Identify which cell holds the provided text, then report its [X, Y] central coordinate. 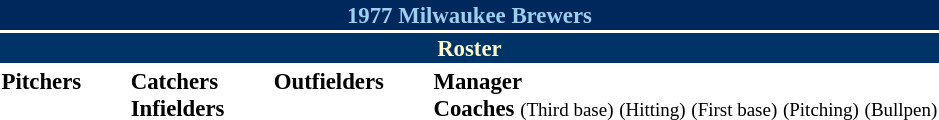
1977 Milwaukee Brewers [470, 15]
Roster [470, 48]
